For the text-containing cell, return its midpoint in (x, y) coordinate format. 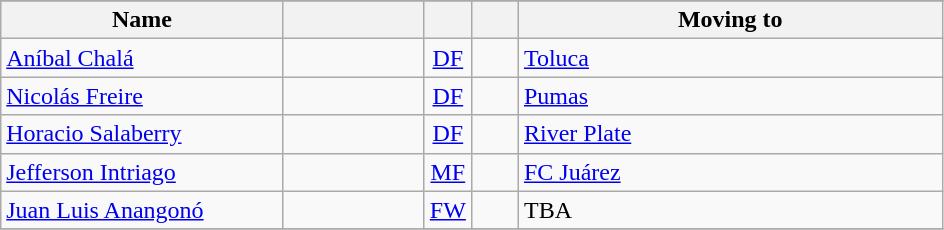
Nicolás Freire (142, 96)
River Plate (730, 134)
Horacio Salaberry (142, 134)
Name (142, 20)
Moving to (730, 20)
FC Juárez (730, 172)
Jefferson Intriago (142, 172)
FW (448, 210)
Juan Luis Anangonó (142, 210)
Aníbal Chalá (142, 58)
MF (448, 172)
TBA (730, 210)
Toluca (730, 58)
Pumas (730, 96)
